Capture the cell that displays the provided text and extract its [X, Y] central coordinate. 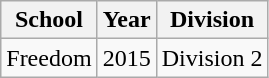
Division 2 [212, 58]
Freedom [49, 58]
School [49, 20]
Year [126, 20]
2015 [126, 58]
Division [212, 20]
